Return (X, Y) of the center of cell containing provided text 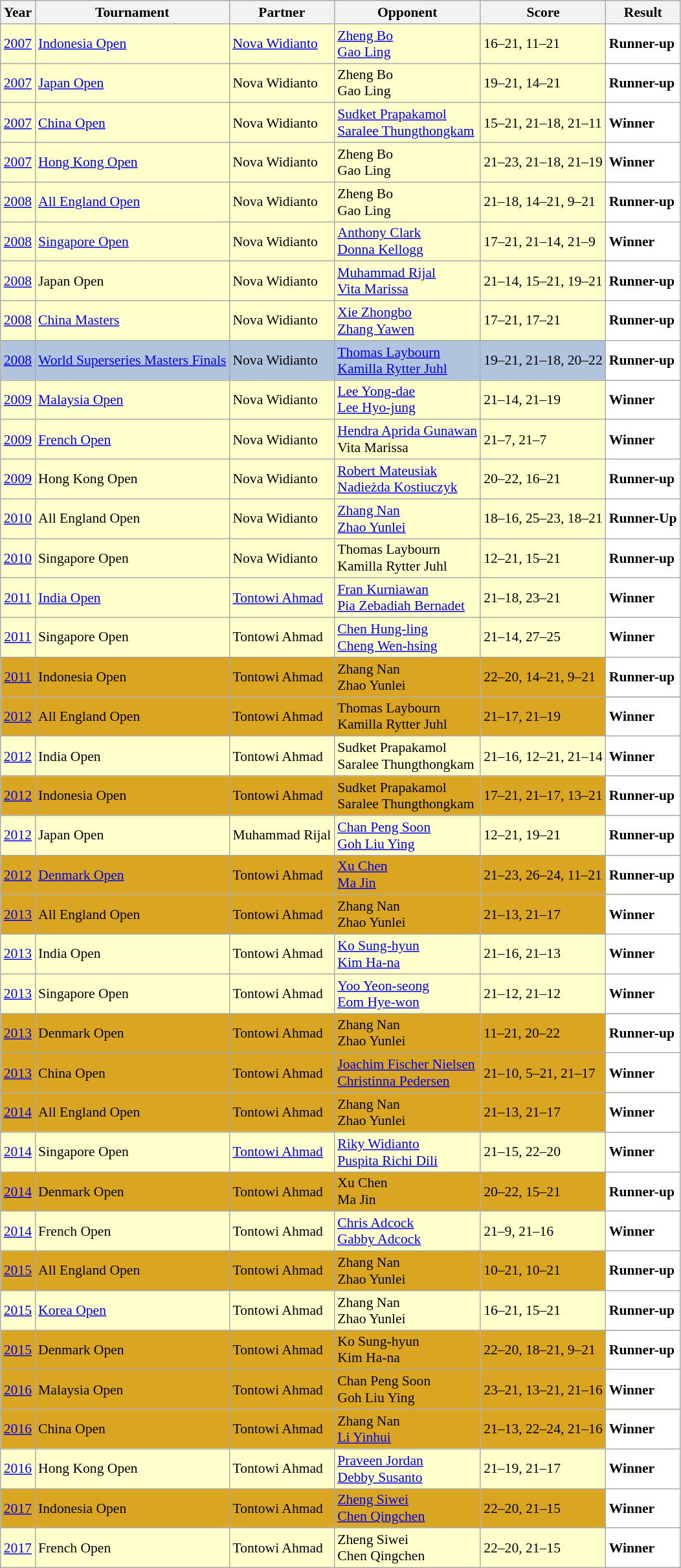
Result (643, 12)
19–21, 14–21 (543, 83)
Chris Adcock Gabby Adcock (407, 1232)
Xie Zhongbo Zhang Yawen (407, 321)
16–21, 11–21 (543, 44)
20–22, 16–21 (543, 479)
Runner-Up (643, 518)
12–21, 15–21 (543, 558)
22–20, 18–21, 9–21 (543, 1350)
20–22, 15–21 (543, 1192)
11–21, 20–22 (543, 1034)
21–10, 5–21, 21–17 (543, 1073)
Joachim Fischer Nielsen Christinna Pedersen (407, 1073)
Lee Yong-dae Lee Hyo-jung (407, 400)
21–14, 27–25 (543, 637)
22–20, 14–21, 9–21 (543, 677)
Hendra Aprida Gunawan Vita Marissa (407, 439)
21–16, 21–13 (543, 955)
12–21, 19–21 (543, 835)
15–21, 21–18, 21–11 (543, 123)
Korea Open (132, 1311)
Riky Widianto Puspita Richi Dili (407, 1152)
18–16, 25–23, 18–21 (543, 518)
Fran Kurniawan Pia Zebadiah Bernadet (407, 598)
Chen Hung-ling Cheng Wen-hsing (407, 637)
Opponent (407, 12)
21–16, 12–21, 21–14 (543, 756)
China Masters (132, 321)
21–17, 21–19 (543, 716)
16–21, 15–21 (543, 1311)
21–15, 22–20 (543, 1152)
21–14, 21–19 (543, 400)
Praveen Jordan Debby Susanto (407, 1469)
Zhang Nan Li Yinhui (407, 1429)
10–21, 10–21 (543, 1271)
Partner (282, 12)
World Superseries Masters Finals (132, 360)
21–18, 23–21 (543, 598)
19–21, 21–18, 20–22 (543, 360)
Muhammad Rijal (282, 835)
21–12, 21–12 (543, 994)
Yoo Yeon-seong Eom Hye-won (407, 994)
21–23, 26–24, 11–21 (543, 874)
Year (18, 12)
21–19, 21–17 (543, 1469)
Score (543, 12)
Muhammad Rijal Vita Marissa (407, 281)
17–21, 17–21 (543, 321)
21–14, 15–21, 19–21 (543, 281)
21–13, 22–24, 21–16 (543, 1429)
Robert Mateusiak Nadieżda Kostiuczyk (407, 479)
21–23, 21–18, 21–19 (543, 162)
21–7, 21–7 (543, 439)
23–21, 13–21, 21–16 (543, 1390)
Anthony Clark Donna Kellogg (407, 241)
21–18, 14–21, 9–21 (543, 202)
17–21, 21–14, 21–9 (543, 241)
21–9, 21–16 (543, 1232)
Tournament (132, 12)
17–21, 21–17, 13–21 (543, 795)
